Determine the (X, Y) coordinate at the center of the cell enclosing the given text.  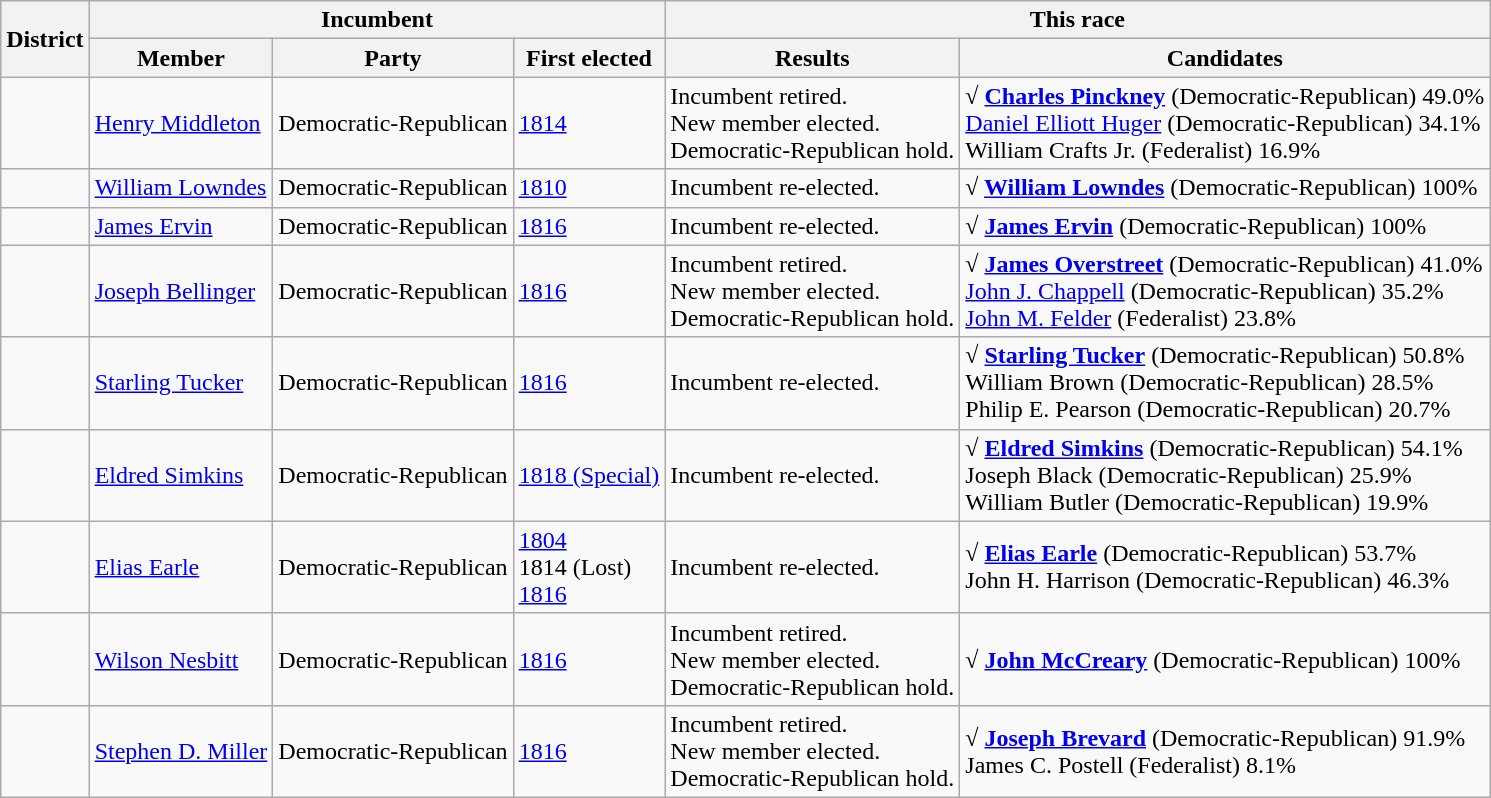
√ James Ervin (Democratic-Republican) 100% (1225, 226)
Eldred Simkins (181, 475)
√ Starling Tucker (Democratic-Republican) 50.8%William Brown (Democratic-Republican) 28.5%Philip E. Pearson (Democratic-Republican) 20.7% (1225, 383)
James Ervin (181, 226)
1810 (589, 188)
District (45, 39)
Henry Middleton (181, 123)
Results (812, 58)
Incumbent (377, 20)
Stephen D. Miller (181, 751)
√ James Overstreet (Democratic-Republican) 41.0%John J. Chappell (Democratic-Republican) 35.2%John M. Felder (Federalist) 23.8% (1225, 291)
√ Joseph Brevard (Democratic-Republican) 91.9%James C. Postell (Federalist) 8.1% (1225, 751)
Elias Earle (181, 567)
√ Elias Earle (Democratic-Republican) 53.7%John H. Harrison (Democratic-Republican) 46.3% (1225, 567)
Starling Tucker (181, 383)
18041814 (Lost)1816 (589, 567)
1818 (Special) (589, 475)
Joseph Bellinger (181, 291)
Wilson Nesbitt (181, 659)
√ John McCreary (Democratic-Republican) 100% (1225, 659)
√ Charles Pinckney (Democratic-Republican) 49.0%Daniel Elliott Huger (Democratic-Republican) 34.1%William Crafts Jr. (Federalist) 16.9% (1225, 123)
Candidates (1225, 58)
William Lowndes (181, 188)
√ Eldred Simkins (Democratic-Republican) 54.1%Joseph Black (Democratic-Republican) 25.9%William Butler (Democratic-Republican) 19.9% (1225, 475)
Member (181, 58)
Party (393, 58)
This race (1078, 20)
√ William Lowndes (Democratic-Republican) 100% (1225, 188)
First elected (589, 58)
1814 (589, 123)
